Detect which cell encompasses the target text, then output its (x, y) center coordinate. 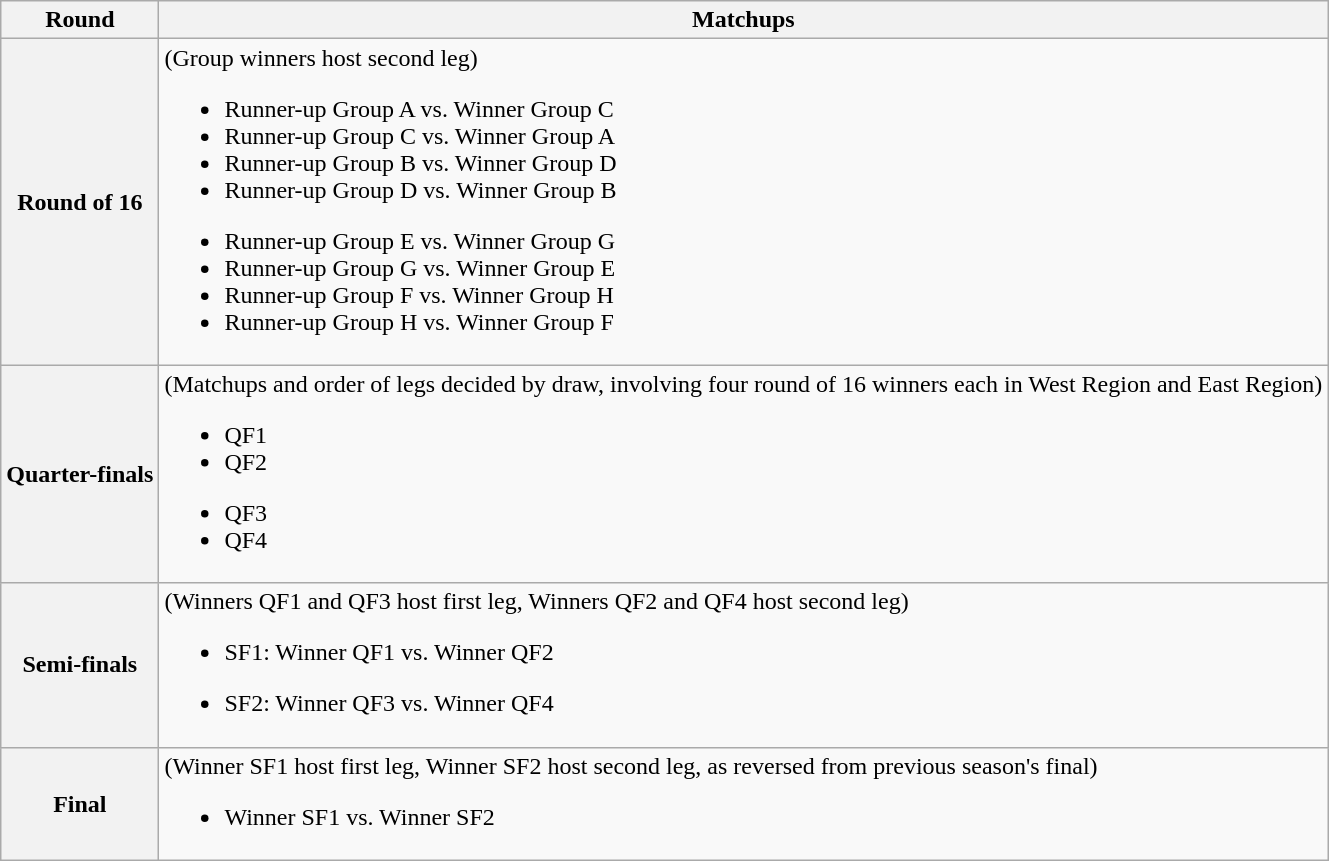
Round of 16 (80, 202)
Matchups (744, 20)
(Matchups and order of legs decided by draw, involving four round of 16 winners each in West Region and East Region) QF1QF2QF3QF4 (744, 474)
Quarter-finals (80, 474)
(Winners QF1 and QF3 host first leg, Winners QF2 and QF4 host second leg) SF1: Winner QF1 vs. Winner QF2SF2: Winner QF3 vs. Winner QF4 (744, 665)
Semi-finals (80, 665)
Final (80, 804)
Round (80, 20)
(Winner SF1 host first leg, Winner SF2 host second leg, as reversed from previous season's final)Winner SF1 vs. Winner SF2 (744, 804)
